Detect which cell encompasses the target text, then output its [X, Y] center coordinate. 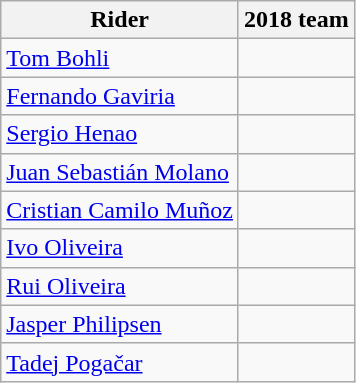
Sergio Henao [120, 134]
Rui Oliveira [120, 286]
Tom Bohli [120, 58]
Ivo Oliveira [120, 248]
Cristian Camilo Muñoz [120, 210]
Juan Sebastián Molano [120, 172]
2018 team [296, 20]
Rider [120, 20]
Tadej Pogačar [120, 362]
Jasper Philipsen [120, 324]
Fernando Gaviria [120, 96]
